Extract the [X, Y] coordinate from the center of the cell holding the provided text.  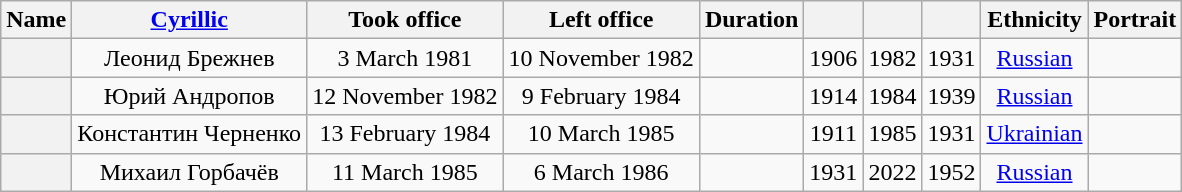
Ukrainian [1034, 134]
1911 [834, 134]
Name [36, 20]
1985 [892, 134]
3 March 1981 [405, 58]
2022 [892, 172]
13 February 1984 [405, 134]
1982 [892, 58]
Ethnicity [1034, 20]
Константин Черненко [190, 134]
1984 [892, 96]
Cyrillic [190, 20]
Леонид Брежнев [190, 58]
Duration [751, 20]
Михаил Горбачёв [190, 172]
Portrait [1135, 20]
1906 [834, 58]
1952 [952, 172]
10 March 1985 [601, 134]
Took office [405, 20]
Юрий Андропов [190, 96]
1914 [834, 96]
Left office [601, 20]
9 February 1984 [601, 96]
1939 [952, 96]
10 November 1982 [601, 58]
12 November 1982 [405, 96]
11 March 1985 [405, 172]
6 March 1986 [601, 172]
